Return the (X, Y) coordinate for the center point of the cell that contains the specified text.  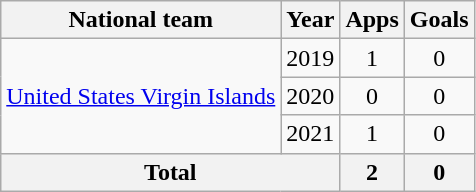
United States Virgin Islands (141, 96)
2020 (310, 96)
Total (170, 172)
2 (372, 172)
2021 (310, 134)
2019 (310, 58)
Apps (372, 20)
Year (310, 20)
National team (141, 20)
Goals (439, 20)
